For the text-containing cell, return its midpoint in (X, Y) coordinate format. 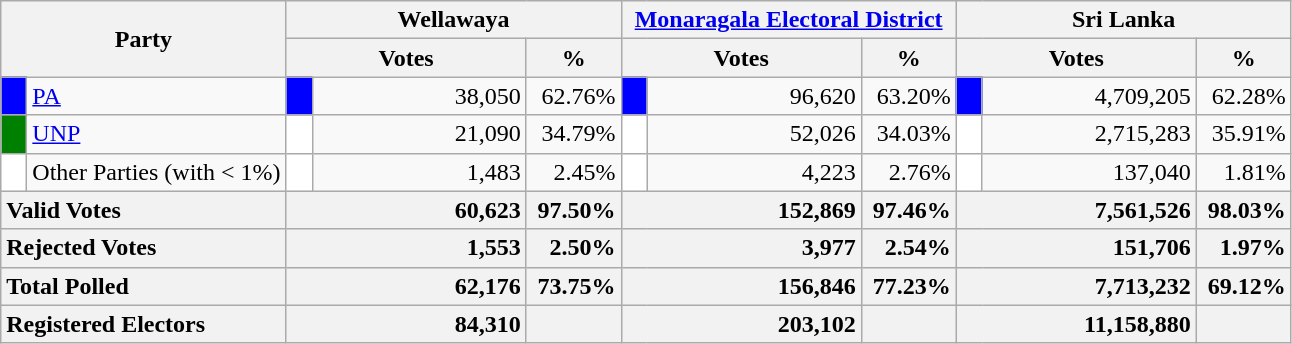
1.97% (1244, 248)
4,709,205 (1089, 96)
156,846 (741, 286)
73.75% (574, 286)
11,158,880 (1076, 324)
151,706 (1076, 248)
Registered Electors (144, 324)
Other Parties (with < 1%) (156, 172)
63.20% (908, 96)
62.28% (1244, 96)
96,620 (754, 96)
2,715,283 (1089, 134)
35.91% (1244, 134)
2.50% (574, 248)
1.81% (1244, 172)
1,553 (406, 248)
2.76% (908, 172)
69.12% (1244, 286)
7,713,232 (1076, 286)
60,623 (406, 210)
UNP (156, 134)
137,040 (1089, 172)
62,176 (406, 286)
2.54% (908, 248)
Party (144, 39)
Sri Lanka (1124, 20)
Rejected Votes (144, 248)
Total Polled (144, 286)
21,090 (419, 134)
34.79% (574, 134)
52,026 (754, 134)
152,869 (741, 210)
97.46% (908, 210)
Wellawaya (454, 20)
98.03% (1244, 210)
62.76% (574, 96)
77.23% (908, 286)
PA (156, 96)
Monaragala Electoral District (788, 20)
84,310 (406, 324)
7,561,526 (1076, 210)
34.03% (908, 134)
38,050 (419, 96)
203,102 (741, 324)
Valid Votes (144, 210)
3,977 (741, 248)
1,483 (419, 172)
2.45% (574, 172)
4,223 (754, 172)
97.50% (574, 210)
